Identify which cell holds the provided text, then report its (x, y) central coordinate. 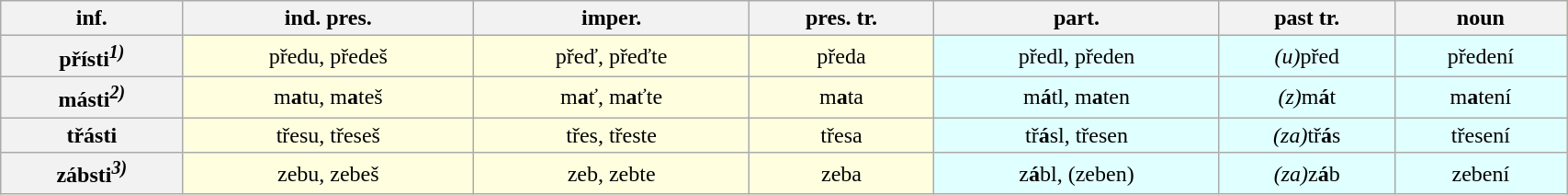
noun (1481, 18)
past tr. (1306, 18)
zábl, (zeben) (1077, 173)
předu, předeš (329, 57)
ind. pres. (329, 18)
třásti (92, 135)
předa (841, 57)
(z)mát (1306, 97)
imper. (612, 18)
předení (1481, 57)
třesení (1481, 135)
zábsti3) (92, 173)
zebení (1481, 173)
mátl, maten (1077, 97)
inf. (92, 18)
(za)třás (1306, 135)
přeď, přeďte (612, 57)
třesa (841, 135)
přísti1) (92, 57)
matu, mateš (329, 97)
mať, maťte (612, 97)
(za)záb (1306, 173)
mata (841, 97)
másti2) (92, 97)
pres. tr. (841, 18)
matení (1481, 97)
předl, předen (1077, 57)
třásl, třesen (1077, 135)
zebu, zebeš (329, 173)
třesu, třeseš (329, 135)
zeba (841, 173)
part. (1077, 18)
(u)před (1306, 57)
třes, třeste (612, 135)
zeb, zebte (612, 173)
